Find where the given text appears and provide that cell's center as [x, y] coordinate. 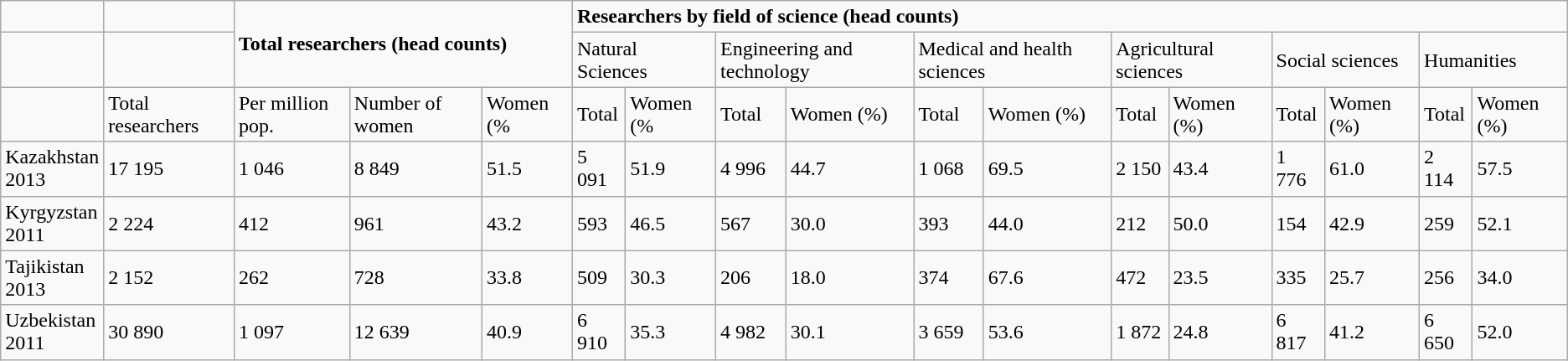
40.9 [528, 332]
8 849 [415, 169]
1 776 [1298, 169]
44.7 [849, 169]
567 [751, 223]
30.0 [849, 223]
2 152 [169, 278]
43.4 [1220, 169]
1 068 [948, 169]
259 [1446, 223]
Natural Sciences [643, 60]
1 097 [291, 332]
35.3 [671, 332]
206 [751, 278]
52.0 [1519, 332]
41.2 [1372, 332]
2 150 [1140, 169]
262 [291, 278]
30 890 [169, 332]
374 [948, 278]
50.0 [1220, 223]
6 817 [1298, 332]
Researchers by field of science (head counts) [1070, 17]
Total researchers (head counts) [403, 44]
51.9 [671, 169]
61.0 [1372, 169]
34.0 [1519, 278]
472 [1140, 278]
46.5 [671, 223]
Tajikistan2013 [52, 278]
1 872 [1140, 332]
212 [1140, 223]
53.6 [1047, 332]
Humanities [1494, 60]
3 659 [948, 332]
24.8 [1220, 332]
6 910 [598, 332]
393 [948, 223]
Number of women [415, 114]
12 639 [415, 332]
Uzbekistan2011 [52, 332]
4 996 [751, 169]
30.1 [849, 332]
509 [598, 278]
961 [415, 223]
42.9 [1372, 223]
2 224 [169, 223]
335 [1298, 278]
Agricultural sciences [1191, 60]
52.1 [1519, 223]
30.3 [671, 278]
154 [1298, 223]
Kyrgyzstan2011 [52, 223]
43.2 [528, 223]
23.5 [1220, 278]
Per million pop. [291, 114]
Total researchers [169, 114]
6 650 [1446, 332]
67.6 [1047, 278]
1 046 [291, 169]
69.5 [1047, 169]
51.5 [528, 169]
412 [291, 223]
17 195 [169, 169]
Engineering and technology [815, 60]
256 [1446, 278]
Social sciences [1345, 60]
18.0 [849, 278]
593 [598, 223]
33.8 [528, 278]
Kazakhstan2013 [52, 169]
25.7 [1372, 278]
57.5 [1519, 169]
2 114 [1446, 169]
Medical and health sciences [1013, 60]
44.0 [1047, 223]
728 [415, 278]
4 982 [751, 332]
5 091 [598, 169]
